For the text-containing cell, return its midpoint in [x, y] coordinate format. 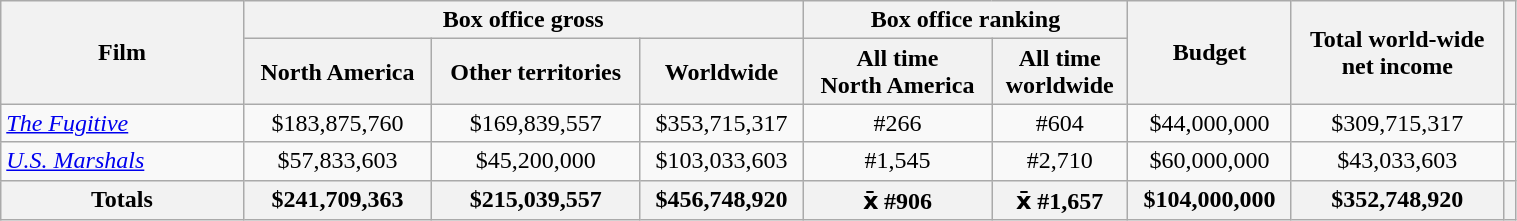
$103,033,603 [722, 161]
$353,715,317 [722, 123]
North America [338, 72]
$57,833,603 [338, 161]
$241,709,363 [338, 200]
Budget [1210, 52]
#1,545 [898, 161]
Totals [122, 200]
$60,000,000 [1210, 161]
Film [122, 52]
All time worldwide [1060, 72]
$44,000,000 [1210, 123]
$43,033,603 [1397, 161]
Worldwide [722, 72]
#2,710 [1060, 161]
$183,875,760 [338, 123]
Other territories [536, 72]
$456,748,920 [722, 200]
The Fugitive [122, 123]
U.S. Marshals [122, 161]
$352,748,920 [1397, 200]
$169,839,557 [536, 123]
Box office ranking [966, 20]
All time North America [898, 72]
Box office gross [523, 20]
#604 [1060, 123]
$104,000,000 [1210, 200]
$215,039,557 [536, 200]
x̄ #906 [898, 200]
$45,200,000 [536, 161]
Total world-wide net income [1397, 52]
x̄ #1,657 [1060, 200]
$309,715,317 [1397, 123]
#266 [898, 123]
